Identify which cell holds the provided text, then report its [x, y] central coordinate. 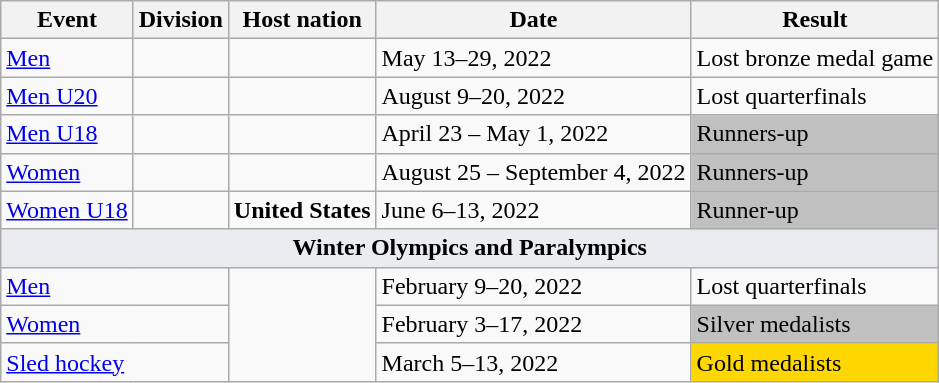
February 9–20, 2022 [534, 286]
Event [67, 20]
Division [180, 20]
Silver medalists [815, 324]
April 23 – May 1, 2022 [534, 134]
Date [534, 20]
Runner-up [815, 210]
Men U18 [67, 134]
Men U20 [67, 96]
Lost bronze medal game [815, 58]
August 9–20, 2022 [534, 96]
May 13–29, 2022 [534, 58]
June 6–13, 2022 [534, 210]
Women U18 [67, 210]
United States [302, 210]
Winter Olympics and Paralympics [470, 248]
Gold medalists [815, 362]
February 3–17, 2022 [534, 324]
August 25 – September 4, 2022 [534, 172]
March 5–13, 2022 [534, 362]
Sled hockey [115, 362]
Result [815, 20]
Host nation [302, 20]
